Scan for the cell matching the given text and deliver its [X, Y] coordinate at center. 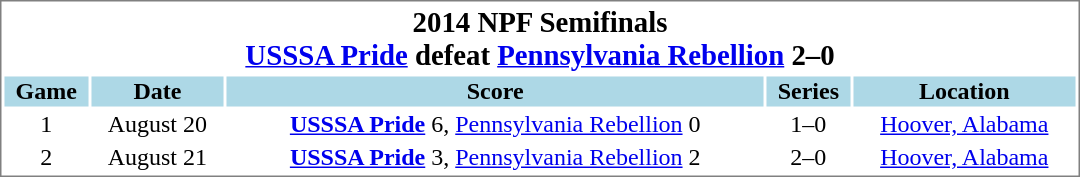
August 21 [158, 157]
2–0 [808, 157]
2 [46, 157]
Location [964, 91]
1–0 [808, 125]
August 20 [158, 125]
2014 NPF SemifinalsUSSSA Pride defeat Pennsylvania Rebellion 2–0 [540, 38]
Game [46, 91]
1 [46, 125]
Date [158, 91]
Score [496, 91]
USSSA Pride 6, Pennsylvania Rebellion 0 [496, 125]
USSSA Pride 3, Pennsylvania Rebellion 2 [496, 157]
Series [808, 91]
